Scan for the cell matching the given text and deliver its [x, y] coordinate at center. 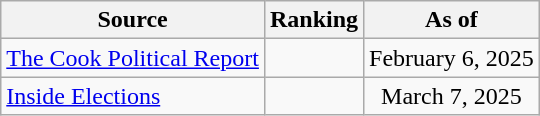
March 7, 2025 [452, 96]
The Cook Political Report [133, 58]
Ranking [314, 20]
Source [133, 20]
February 6, 2025 [452, 58]
Inside Elections [133, 96]
As of [452, 20]
